Search for the cell housing the specified text and yield its [x, y] center coordinate. 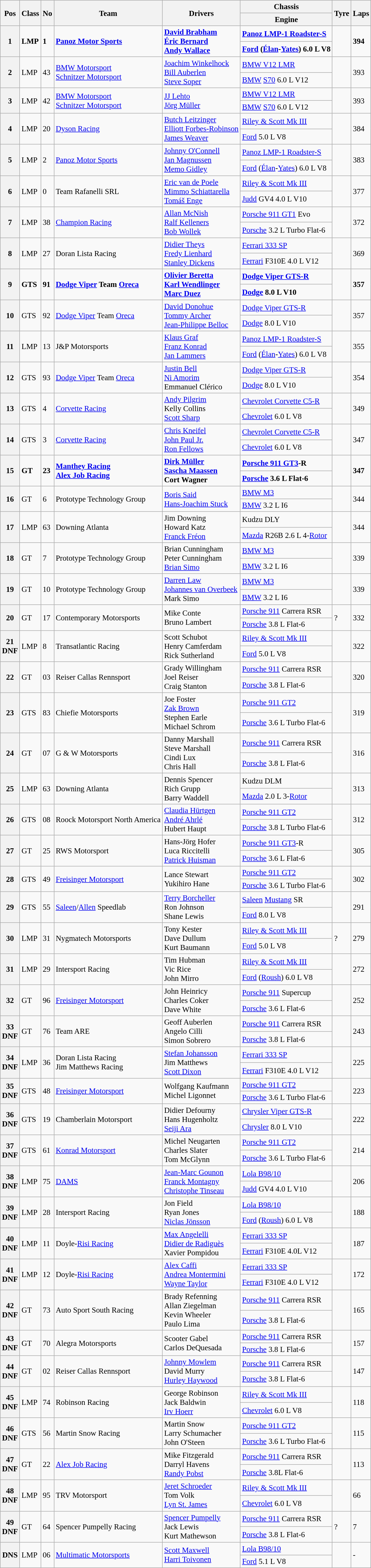
Saleen/Allen Speedlab [108, 907]
Mazda R26B 2.6 L 4-Rotor [286, 535]
0 [47, 191]
Nygmatech Motorsports [108, 938]
Jeret Schroeder Tom Volk Lyn St. James [201, 1496]
Mazda 2.0 L 3-Rotor [286, 796]
Darren Law Johannes van Overbeek Mark Simo [201, 589]
08 [47, 820]
Contemporary Motorsports [108, 618]
30 [10, 938]
222 [361, 1119]
Scooter Gabel Carlos DeQuesada [201, 1343]
David Brabham Éric Bernard Andy Wallace [201, 41]
Ford 5.1 L V8 [286, 1561]
66 [361, 1496]
394 [361, 41]
Alex Job Racing [108, 1465]
Tim Hubman Vic Rice John Mirro [201, 969]
JJ Lehto Jörg Müller [201, 100]
243 [361, 1032]
Max Angelelli Didier de Radiguès Xavier Pompidou [201, 1243]
9 [10, 284]
No [47, 13]
Eric van de Poele Mimmo Schiattarella Tomáš Enge [201, 191]
Spencer Pumpelly Jack Lewis Kurt Mathewson [201, 1527]
03 [47, 677]
Porsche 3.8L Flat-6 [286, 1472]
26 [10, 820]
Multimatic Motorsports [108, 1555]
41DNF [10, 1275]
Boris Said Hans-Joachim Stuck [201, 499]
Doran Lista Racing Jim Matthews Racing [108, 1063]
5 [10, 160]
214 [361, 1150]
Joe Foster Zak Brown Stephen Earle Michael Schrom [201, 713]
115 [361, 1433]
Porsche 911 GT1 Evo [286, 214]
Manthey Racing Alex Job Racing [108, 471]
48DNF [10, 1496]
Jean-Marc Gounon Franck Montagny Christophe Tinseau [201, 1181]
33DNF [10, 1032]
Mike Conte Bruno Lambert [201, 618]
40DNF [10, 1243]
Claudia Hürtgen André Ahrlé Hubert Haupt [201, 820]
349 [361, 409]
DNS [10, 1555]
36DNF [10, 1119]
38 [47, 222]
332 [361, 618]
Team [108, 13]
44DNF [10, 1371]
Chrysler Viper GTS-R [286, 1111]
15 [10, 471]
39DNF [10, 1213]
157 [361, 1343]
16 [10, 499]
92 [47, 315]
316 [361, 753]
Justin Bell Ni Amorim Emmanuel Clérico [201, 378]
Team Rafanelli SRL [108, 191]
46DNF [10, 1433]
Tyre [342, 13]
206 [361, 1181]
Jim Downing Howard Katz Franck Fréon [201, 527]
Chris Kneifel John Paul Jr. Ron Fellows [201, 440]
Martin Snow Larry Schumacher John O'Steen [201, 1433]
14 [10, 440]
Hans-Jörg Hofer Luca Riccitelli Patrick Huisman [201, 851]
Alegra Motorsports [108, 1343]
J&P Motorsports [108, 347]
Wolfgang Kaufmann Michel Ligonnet [201, 1091]
Drivers [201, 13]
49DNF [10, 1527]
Tony Kester Dave Dullum Kurt Baumann [201, 938]
75 [47, 1181]
73 [47, 1310]
312 [361, 820]
Brady Refenning Allan Ziegelman Kevin Wheeler Paulo Lima [201, 1310]
Allan McNish Ralf Kelleners Bob Wollek [201, 222]
18 [10, 558]
24 [10, 753]
Scott Maxwell Harri Toivonen [201, 1555]
Lance Stewart Yukihiro Hane [201, 879]
252 [361, 1001]
TRV Motorsport [108, 1496]
02 [47, 1371]
Didier Defourny Hans Hugenholtz Seiji Ara [201, 1119]
Butch Leitzinger Elliott Forbes-Robinson James Weaver [201, 129]
Johnny O'Connell Jan Magnussen Memo Gidley [201, 160]
Chiefie Motorsports [108, 713]
Engine [286, 20]
354 [361, 378]
48 [47, 1091]
34DNF [10, 1063]
355 [361, 347]
Klaus Graf Franz Konrad Jan Lammers [201, 347]
06 [47, 1555]
305 [361, 851]
- [361, 1555]
John Heinricy Charles Coker Dave White [201, 1001]
Olivier Beretta Karl Wendlinger Marc Duez [201, 284]
64 [47, 1527]
377 [361, 191]
165 [361, 1310]
Michel Neugarten Charles Slater Tom McGlynn [201, 1150]
369 [361, 253]
Doran Lista Racing [108, 253]
42 [47, 100]
Dirk Müller Sascha Maassen Cort Wagner [201, 471]
G & W Motorsports [108, 753]
76 [47, 1032]
91 [47, 284]
Robinson Racing [108, 1402]
Johnny Mowlem David Murry Hurley Haywood [201, 1371]
David Donohue Tommy Archer Jean-Philippe Belloc [201, 315]
DAMS [108, 1181]
118 [361, 1402]
74 [47, 1402]
Ford 8.0 L V8 [286, 915]
07 [47, 753]
47DNF [10, 1465]
Brian Cunningham Peter Cunningham Brian Simo [201, 558]
70 [47, 1343]
Saleen Mustang SR [286, 899]
93 [47, 378]
Kudzu DLM [286, 781]
Porsche 3.2 L Turbo Flat-6 [286, 230]
225 [361, 1063]
Class [30, 13]
172 [361, 1275]
Martin Snow Racing [108, 1433]
Scott Schubot Henry Camferdam Rick Sutherland [201, 646]
272 [361, 969]
Champion Racing [108, 222]
Danny Marshall Steve Marshall Cindi Lux Chris Hall [201, 753]
36 [47, 1063]
188 [361, 1213]
Geoff Auberlen Angelo Cilli Simon Sobrero [201, 1032]
Ferrari F310E 4.0L V12 [286, 1251]
383 [361, 160]
Roock Motorsport North America [108, 820]
Spencer Pumpelly Racing [108, 1527]
Jon Field Ryan Jones Niclas Jönsson [201, 1213]
Porsche 3.8 L Turbo Flat-6 [286, 828]
96 [47, 1001]
187 [361, 1243]
83 [47, 713]
Didier Theys Fredy Lienhard Stanley Dickens [201, 253]
42DNF [10, 1310]
Transatlantic Racing [108, 646]
Chrysler 8.0 L V10 [286, 1127]
Andy Pilgrim Kelly Collins Scott Sharp [201, 409]
Alex Caffi Andrea Montermini Wayne Taylor [201, 1275]
279 [361, 938]
38DNF [10, 1181]
Kudzu DLY [286, 520]
147 [361, 1371]
Team ARE [108, 1032]
Mike Fitzgerald Darryl Havens Randy Pobst [201, 1465]
56 [47, 1433]
Grady Willingham Joel Reiser Craig Stanton [201, 677]
Konrad Motorsport [108, 1150]
372 [361, 222]
RWS Motorsport [108, 851]
Chamberlain Motorsport [108, 1119]
291 [361, 907]
313 [361, 789]
43DNF [10, 1343]
Dyson Racing [108, 129]
49 [47, 879]
Chassis [286, 7]
61 [47, 1150]
223 [361, 1091]
35DNF [10, 1091]
Stefan Johansson Jim Matthews Scott Dixon [201, 1063]
Terry Borcheller Ron Johnson Shane Lewis [201, 907]
Laps [361, 13]
37DNF [10, 1150]
Pos [10, 13]
45DNF [10, 1402]
113 [361, 1465]
32 [10, 1001]
43 [47, 73]
George Robinson Jack Baldwin Irv Hoerr [201, 1402]
319 [361, 713]
21DNF [10, 646]
Joachim Winkelhock Bill Auberlen Steve Soper [201, 73]
55 [47, 907]
320 [361, 677]
Porsche 911 Supercup [286, 993]
322 [361, 646]
Auto Sport South Racing [108, 1310]
302 [361, 879]
95 [47, 1496]
384 [361, 129]
Dennis Spencer Rich Grupp Barry Waddell [201, 789]
